Output the (X, Y) coordinate of the center of the cell containing the given text.  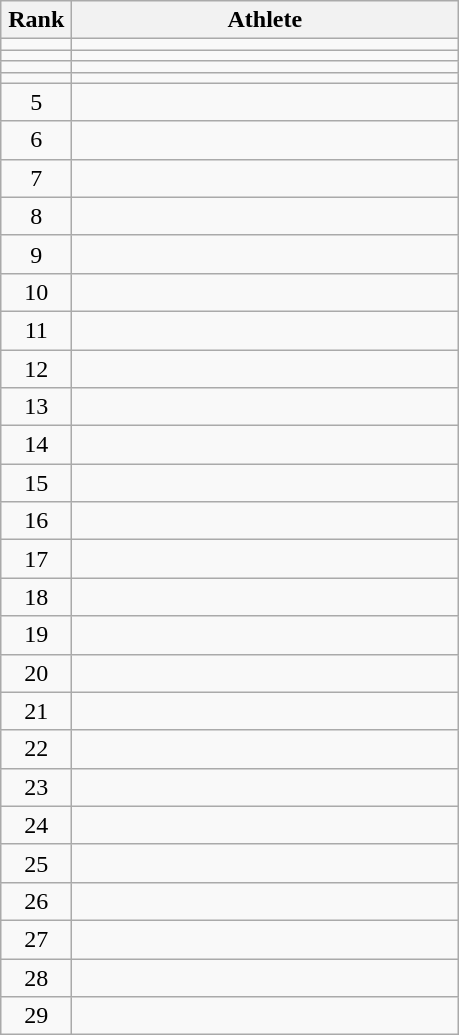
25 (36, 863)
26 (36, 901)
Athlete (265, 20)
15 (36, 483)
19 (36, 635)
24 (36, 825)
16 (36, 521)
13 (36, 407)
29 (36, 1016)
23 (36, 787)
6 (36, 140)
20 (36, 673)
12 (36, 369)
Rank (36, 20)
18 (36, 597)
21 (36, 711)
5 (36, 102)
10 (36, 292)
11 (36, 330)
17 (36, 559)
7 (36, 178)
14 (36, 445)
27 (36, 939)
8 (36, 216)
9 (36, 254)
22 (36, 749)
28 (36, 977)
